Identify which cell holds the provided text, then report its [x, y] central coordinate. 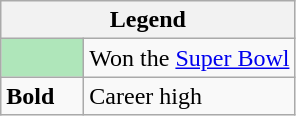
Won the Super Bowl [190, 58]
Bold [42, 96]
Legend [148, 20]
Career high [190, 96]
